Pinpoint the cell where the given text exists, returning its (X, Y) midpoint coordinate. 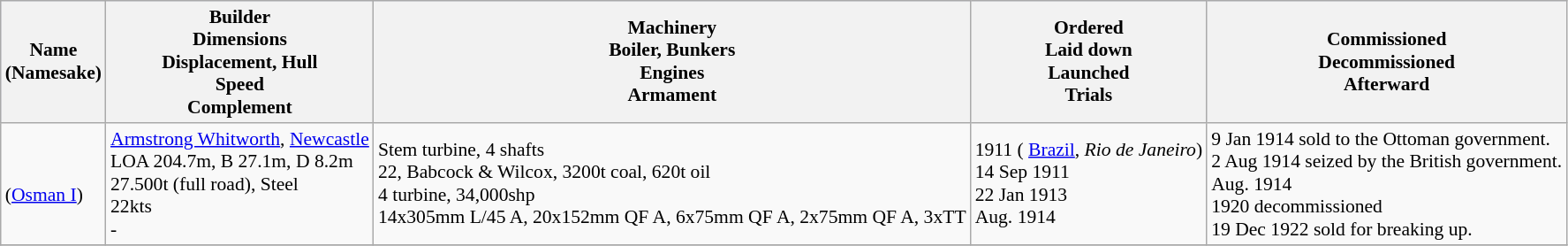
OrderedLaid downLaunchedTrials (1089, 62)
Armstrong Whitworth, NewcastleLOA 204.7m, B 27.1m, D 8.2m27.500t (full road), Steel22kts- (240, 184)
(Osman I) (53, 184)
Stem turbine, 4 shafts22, Babcock & Wilcox, 3200t coal, 620t oil4 turbine, 34,000shp14x305mm L/45 A, 20x152mm QF A, 6x75mm QF A, 2x75mm QF A, 3xTT (672, 184)
9 Jan 1914 sold to the Ottoman government.2 Aug 1914 seized by the British government.Aug. 1914 1920 decommissioned19 Dec 1922 sold for breaking up. (1387, 184)
MachineryBoiler, BunkersEnginesArmament (672, 62)
CommissionedDecommissionedAfterward (1387, 62)
1911 ( Brazil, Rio de Janeiro)14 Sep 191122 Jan 1913Aug. 1914 (1089, 184)
BuilderDimensionsDisplacement, HullSpeedComplement (240, 62)
Name(Namesake) (53, 62)
